Capture the cell that displays the provided text and extract its (x, y) central coordinate. 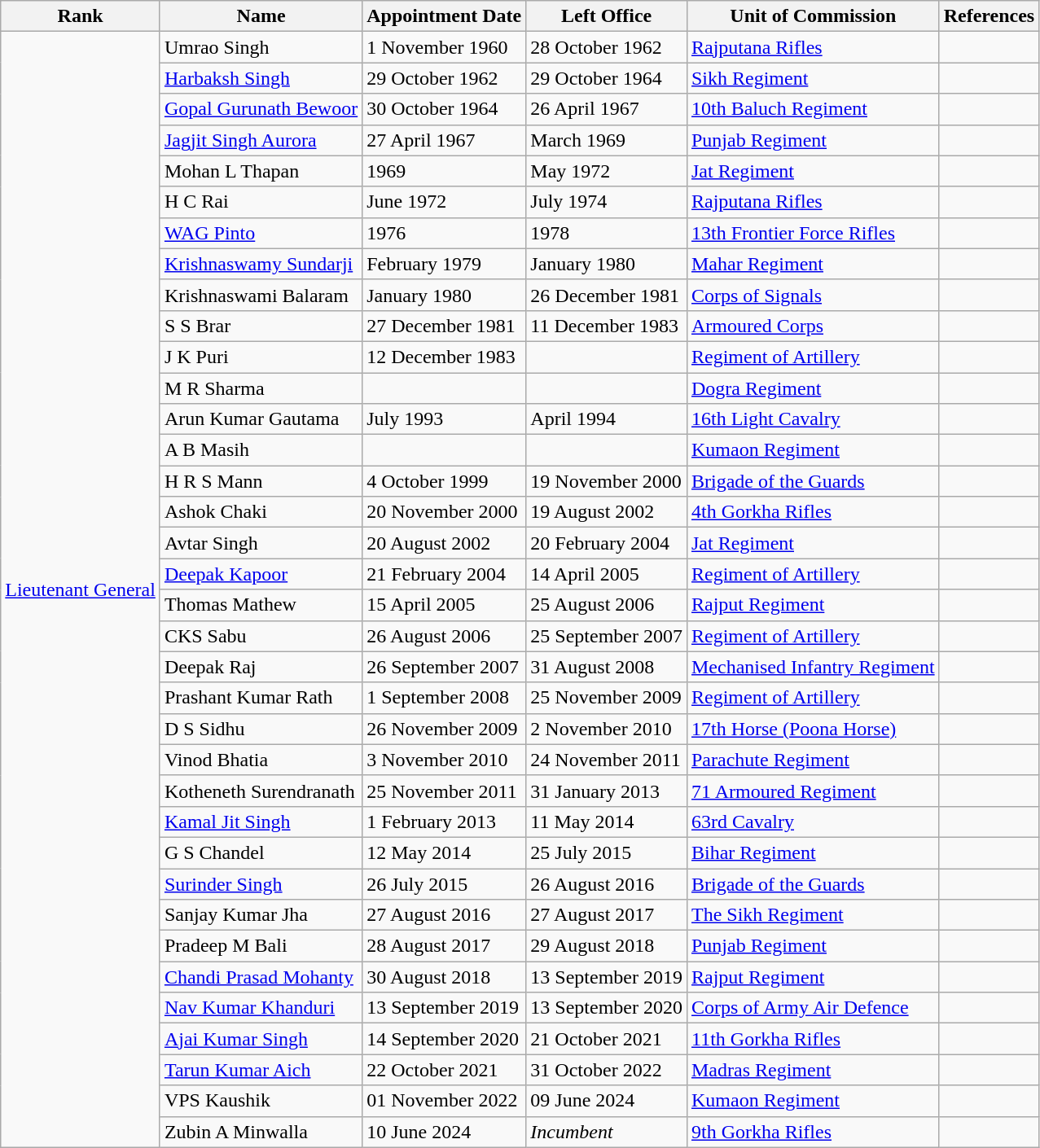
WAG Pinto (261, 233)
Appointment Date (445, 16)
28 October 1962 (607, 47)
1 September 2008 (445, 698)
29 October 1962 (445, 78)
9th Gorkha Rifles (813, 1132)
1 February 2013 (445, 822)
26 August 2006 (445, 636)
February 1979 (445, 264)
July 1993 (445, 419)
S S Brar (261, 326)
30 October 1964 (445, 109)
D S Sidhu (261, 729)
2 November 2010 (607, 729)
26 December 1981 (607, 295)
24 November 2011 (607, 760)
11th Gorkha Rifles (813, 1039)
Zubin A Minwalla (261, 1132)
Madras Regiment (813, 1070)
Ajai Kumar Singh (261, 1039)
Kotheneth Surendranath (261, 791)
Nav Kumar Khanduri (261, 1008)
Dogra Regiment (813, 388)
31 August 2008 (607, 667)
Krishnaswami Balaram (261, 295)
Avtar Singh (261, 543)
25 November 2011 (445, 791)
Corps of Army Air Defence (813, 1008)
20 November 2000 (445, 512)
10th Baluch Regiment (813, 109)
3 November 2010 (445, 760)
1969 (445, 171)
Surinder Singh (261, 883)
Left Office (607, 16)
28 August 2017 (445, 946)
19 November 2000 (607, 481)
The Sikh Regiment (813, 915)
26 September 2007 (445, 667)
Rank (81, 16)
Sikh Regiment (813, 78)
12 May 2014 (445, 852)
1978 (607, 233)
1 November 1960 (445, 47)
27 August 2017 (607, 915)
25 September 2007 (607, 636)
01 November 2022 (445, 1101)
30 August 2018 (445, 977)
29 August 2018 (607, 946)
Corps of Signals (813, 295)
Arun Kumar Gautama (261, 419)
25 August 2006 (607, 605)
July 1974 (607, 202)
Pradeep M Bali (261, 946)
27 August 2016 (445, 915)
G S Chandel (261, 852)
22 October 2021 (445, 1070)
Jagjit Singh Aurora (261, 140)
13th Frontier Force Rifles (813, 233)
Chandi Prasad Mohanty (261, 977)
27 December 1981 (445, 326)
13 September 2020 (607, 1008)
H R S Mann (261, 481)
Mechanised Infantry Regiment (813, 667)
Mahar Regiment (813, 264)
12 December 1983 (445, 357)
20 February 2004 (607, 543)
10 June 2024 (445, 1132)
15 April 2005 (445, 605)
21 October 2021 (607, 1039)
Bihar Regiment (813, 852)
VPS Kaushik (261, 1101)
31 January 2013 (607, 791)
April 1994 (607, 419)
J K Puri (261, 357)
19 August 2002 (607, 512)
Lieutenant General (81, 589)
26 July 2015 (445, 883)
M R Sharma (261, 388)
26 August 2016 (607, 883)
Parachute Regiment (813, 760)
Krishnaswamy Sundarji (261, 264)
June 1972 (445, 202)
1976 (445, 233)
25 July 2015 (607, 852)
Tarun Kumar Aich (261, 1070)
31 October 2022 (607, 1070)
Deepak Raj (261, 667)
Incumbent (607, 1132)
14 April 2005 (607, 574)
14 September 2020 (445, 1039)
H C Rai (261, 202)
Kamal Jit Singh (261, 822)
Mohan L Thapan (261, 171)
References (989, 16)
Thomas Mathew (261, 605)
4th Gorkha Rifles (813, 512)
Umrao Singh (261, 47)
Ashok Chaki (261, 512)
Unit of Commission (813, 16)
17th Horse (Poona Horse) (813, 729)
71 Armoured Regiment (813, 791)
Vinod Bhatia (261, 760)
4 October 1999 (445, 481)
63rd Cavalry (813, 822)
16th Light Cavalry (813, 419)
Armoured Corps (813, 326)
27 April 1967 (445, 140)
March 1969 (607, 140)
21 February 2004 (445, 574)
Harbaksh Singh (261, 78)
20 August 2002 (445, 543)
26 November 2009 (445, 729)
Name (261, 16)
11 May 2014 (607, 822)
Prashant Kumar Rath (261, 698)
26 April 1967 (607, 109)
Sanjay Kumar Jha (261, 915)
May 1972 (607, 171)
CKS Sabu (261, 636)
25 November 2009 (607, 698)
11 December 1983 (607, 326)
Gopal Gurunath Bewoor (261, 109)
A B Masih (261, 450)
09 June 2024 (607, 1101)
Deepak Kapoor (261, 574)
29 October 1964 (607, 78)
